Search for the cell housing the specified text and yield its [X, Y] center coordinate. 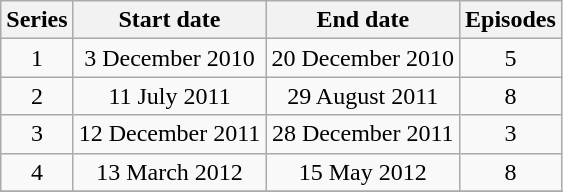
29 August 2011 [363, 96]
2 [37, 96]
Episodes [511, 20]
3 December 2010 [170, 58]
20 December 2010 [363, 58]
28 December 2011 [363, 134]
1 [37, 58]
13 March 2012 [170, 172]
Series [37, 20]
End date [363, 20]
11 July 2011 [170, 96]
5 [511, 58]
12 December 2011 [170, 134]
Start date [170, 20]
15 May 2012 [363, 172]
4 [37, 172]
